Pinpoint the cell where the given text exists, returning its (X, Y) midpoint coordinate. 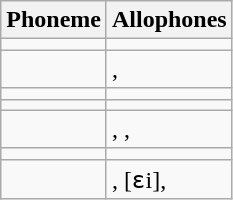
Allophones (169, 20)
, (169, 69)
, [ɛi], (169, 179)
, , (169, 129)
Phoneme (54, 20)
